Search for the cell housing the specified text and yield its (X, Y) center coordinate. 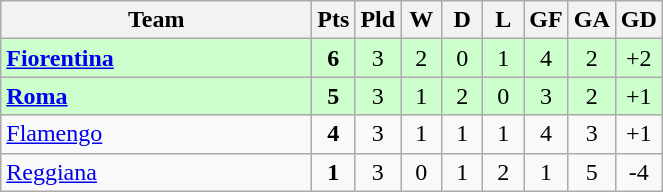
L (504, 20)
GA (592, 20)
GF (546, 20)
Flamengo (156, 134)
Pts (334, 20)
Team (156, 20)
6 (334, 58)
Roma (156, 96)
+2 (638, 58)
Pld (378, 20)
Reggiana (156, 172)
W (422, 20)
D (462, 20)
Fiorentina (156, 58)
GD (638, 20)
-4 (638, 172)
